Search for the cell housing the specified text and yield its [x, y] center coordinate. 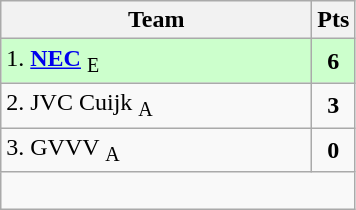
2. JVC Cuijk A [156, 105]
3 [334, 105]
0 [334, 150]
Pts [334, 20]
3. GVVV A [156, 150]
Team [156, 20]
1. NEC E [156, 61]
6 [334, 61]
